Determine the [X, Y] coordinate at the center of the cell enclosing the given text.  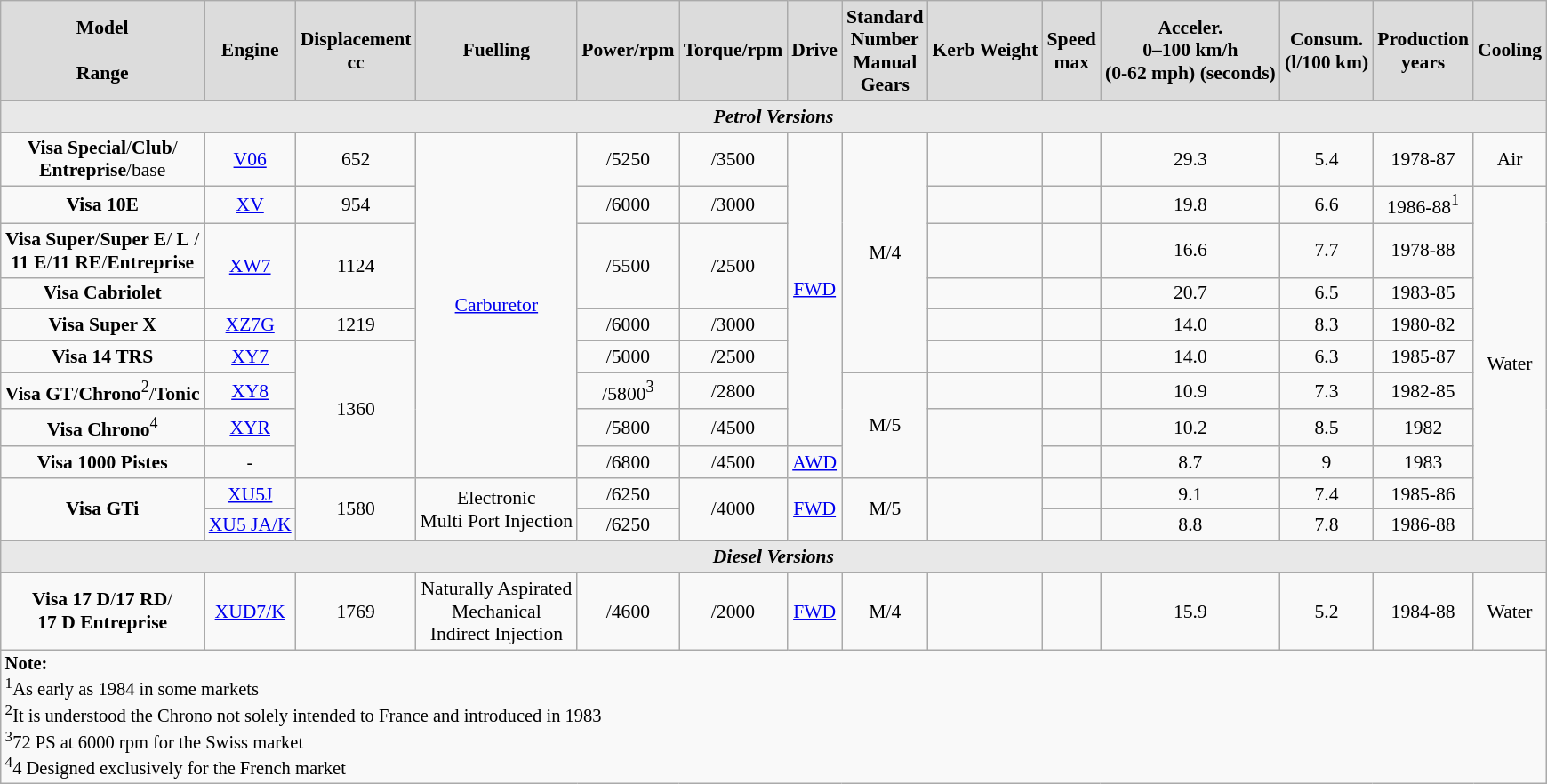
7.4 [1327, 494]
AWD [814, 462]
V06 [251, 160]
1985-87 [1423, 357]
Naturally AspiratedMechanicalIndirect Injection [497, 612]
/4600 [628, 612]
Visa Cabriolet [103, 293]
Visa Special/Club/Entreprise/base [103, 160]
7.7 [1327, 251]
Petrol Versions [773, 116]
Drive [814, 51]
XW7 [251, 267]
ElectronicMulti Port Injection [497, 510]
Fuelling [497, 51]
29.3 [1190, 160]
/5800 [628, 428]
/5500 [628, 267]
XYR [251, 428]
6.6 [1327, 204]
6.5 [1327, 293]
Air [1510, 160]
Engine [251, 51]
652 [356, 160]
/4000 [733, 510]
Displacementcc [356, 51]
XZ7G [251, 325]
6.3 [1327, 357]
Visa Chrono4 [103, 428]
/5000 [628, 357]
8.3 [1327, 325]
1769 [356, 612]
Torque/rpm [733, 51]
9 [1327, 462]
954 [356, 204]
7.3 [1327, 391]
XY8 [251, 391]
9.1 [1190, 494]
Visa GTi [103, 510]
XU5 JA/K [251, 525]
Speedmax [1072, 51]
1360 [356, 410]
1986-88 [1423, 525]
10.2 [1190, 428]
/3500 [733, 160]
StandardNumberManualGears [886, 51]
Cooling [1510, 51]
Carburetor [497, 306]
1983 [1423, 462]
8.8 [1190, 525]
XU5J [251, 494]
7.8 [1327, 525]
1984-88 [1423, 612]
1980-82 [1423, 325]
/6800 [628, 462]
Visa 1000 Pistes [103, 462]
1978-87 [1423, 160]
Productionyears [1423, 51]
/58003 [628, 391]
/2800 [733, 391]
5.4 [1327, 160]
- [251, 462]
5.2 [1327, 612]
Visa Super/Super E/ L /11 E/11 RE/Entreprise [103, 251]
10.9 [1190, 391]
Kerb Weight [985, 51]
1978-88 [1423, 251]
8.5 [1327, 428]
19.8 [1190, 204]
15.9 [1190, 612]
20.7 [1190, 293]
Acceler.0–100 km/h(0-62 mph) (seconds) [1190, 51]
ModelRange [103, 51]
/5250 [628, 160]
/2000 [733, 612]
1124 [356, 267]
XV [251, 204]
8.7 [1190, 462]
1580 [356, 510]
Visa GT/Chrono2/Tonic [103, 391]
Visa Super X [103, 325]
Consum.(l/100 km) [1327, 51]
16.6 [1190, 251]
Visa 14 TRS [103, 357]
1985-86 [1423, 494]
XY7 [251, 357]
Visa 10E [103, 204]
1986-881 [1423, 204]
1983-85 [1423, 293]
XUD7/K [251, 612]
1219 [356, 325]
Diesel Versions [773, 557]
Visa 17 D/17 RD/17 D Entreprise [103, 612]
1982 [1423, 428]
1982-85 [1423, 391]
Power/rpm [628, 51]
